Capture the cell that displays the provided text and extract its [X, Y] central coordinate. 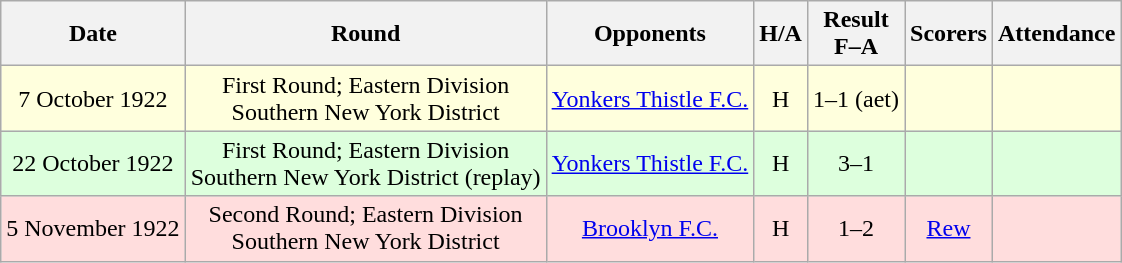
22 October 1922 [93, 164]
Date [93, 34]
ResultF–A [856, 34]
7 October 1922 [93, 98]
5 November 1922 [93, 228]
1–2 [856, 228]
Opponents [650, 34]
Rew [949, 228]
Round [366, 34]
Scorers [949, 34]
First Round; Eastern DivisionSouthern New York District [366, 98]
First Round; Eastern DivisionSouthern New York District (replay) [366, 164]
Attendance [1056, 34]
3–1 [856, 164]
H/A [781, 34]
Second Round; Eastern DivisionSouthern New York District [366, 228]
Brooklyn F.C. [650, 228]
1–1 (aet) [856, 98]
